Pinpoint the cell where the given text exists, returning its [X, Y] midpoint coordinate. 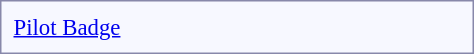
Pilot Badge [230, 27]
